Detect which cell encompasses the target text, then output its (X, Y) center coordinate. 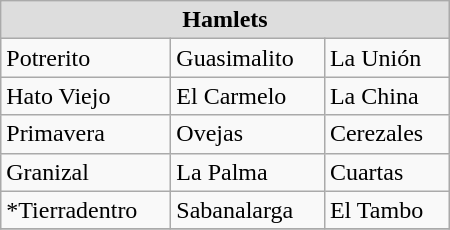
Guasimalito (248, 58)
Ovejas (248, 134)
El Carmelo (248, 96)
La China (386, 96)
La Unión (386, 58)
Hamlets (225, 20)
El Tambo (386, 210)
Potrerito (86, 58)
Granizal (86, 172)
*Tierradentro (86, 210)
La Palma (248, 172)
Hato Viejo (86, 96)
Cerezales (386, 134)
Sabanalarga (248, 210)
Primavera (86, 134)
Cuartas (386, 172)
